Pinpoint the cell where the given text exists, returning its (x, y) midpoint coordinate. 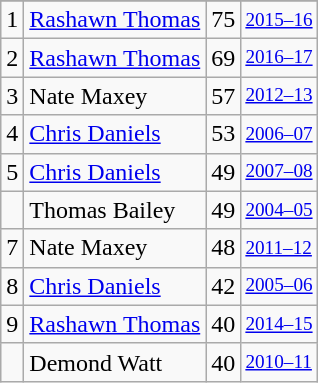
57 (224, 96)
2011–12 (279, 248)
8 (12, 286)
9 (12, 324)
2012–13 (279, 96)
2016–17 (279, 58)
2010–11 (279, 362)
48 (224, 248)
Thomas Bailey (115, 210)
53 (224, 134)
3 (12, 96)
2005–06 (279, 286)
2006–07 (279, 134)
4 (12, 134)
5 (12, 172)
1 (12, 20)
2 (12, 58)
7 (12, 248)
Demond Watt (115, 362)
42 (224, 286)
2014–15 (279, 324)
2007–08 (279, 172)
69 (224, 58)
2015–16 (279, 20)
75 (224, 20)
2004–05 (279, 210)
